Pinpoint the cell where the given text exists, returning its (x, y) midpoint coordinate. 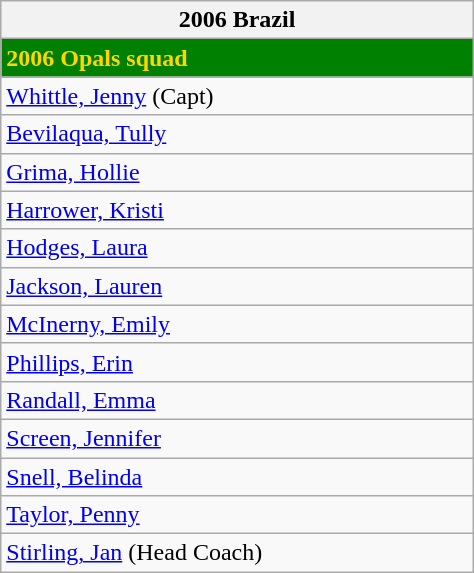
Hodges, Laura (237, 248)
Whittle, Jenny (Capt) (237, 96)
Grima, Hollie (237, 172)
Stirling, Jan (Head Coach) (237, 553)
2006 Brazil (237, 20)
Phillips, Erin (237, 362)
McInerny, Emily (237, 324)
Bevilaqua, Tully (237, 134)
Harrower, Kristi (237, 210)
Snell, Belinda (237, 477)
Randall, Emma (237, 400)
Taylor, Penny (237, 515)
2006 Opals squad (237, 58)
Screen, Jennifer (237, 438)
Jackson, Lauren (237, 286)
